Pinpoint the cell where the given text exists, returning its [X, Y] midpoint coordinate. 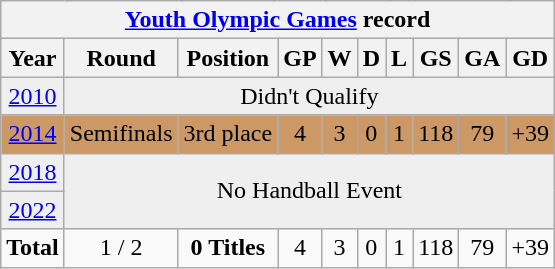
GD [530, 58]
3rd place [228, 134]
2010 [33, 96]
Didn't Qualify [309, 96]
Semifinals [121, 134]
GS [436, 58]
W [340, 58]
Position [228, 58]
2014 [33, 134]
Total [33, 248]
0 Titles [228, 248]
GA [482, 58]
1 / 2 [121, 248]
No Handball Event [309, 191]
D [371, 58]
L [400, 58]
GP [300, 58]
Youth Olympic Games record [278, 20]
2018 [33, 172]
Round [121, 58]
2022 [33, 210]
Year [33, 58]
